Search for the cell housing the specified text and yield its [x, y] center coordinate. 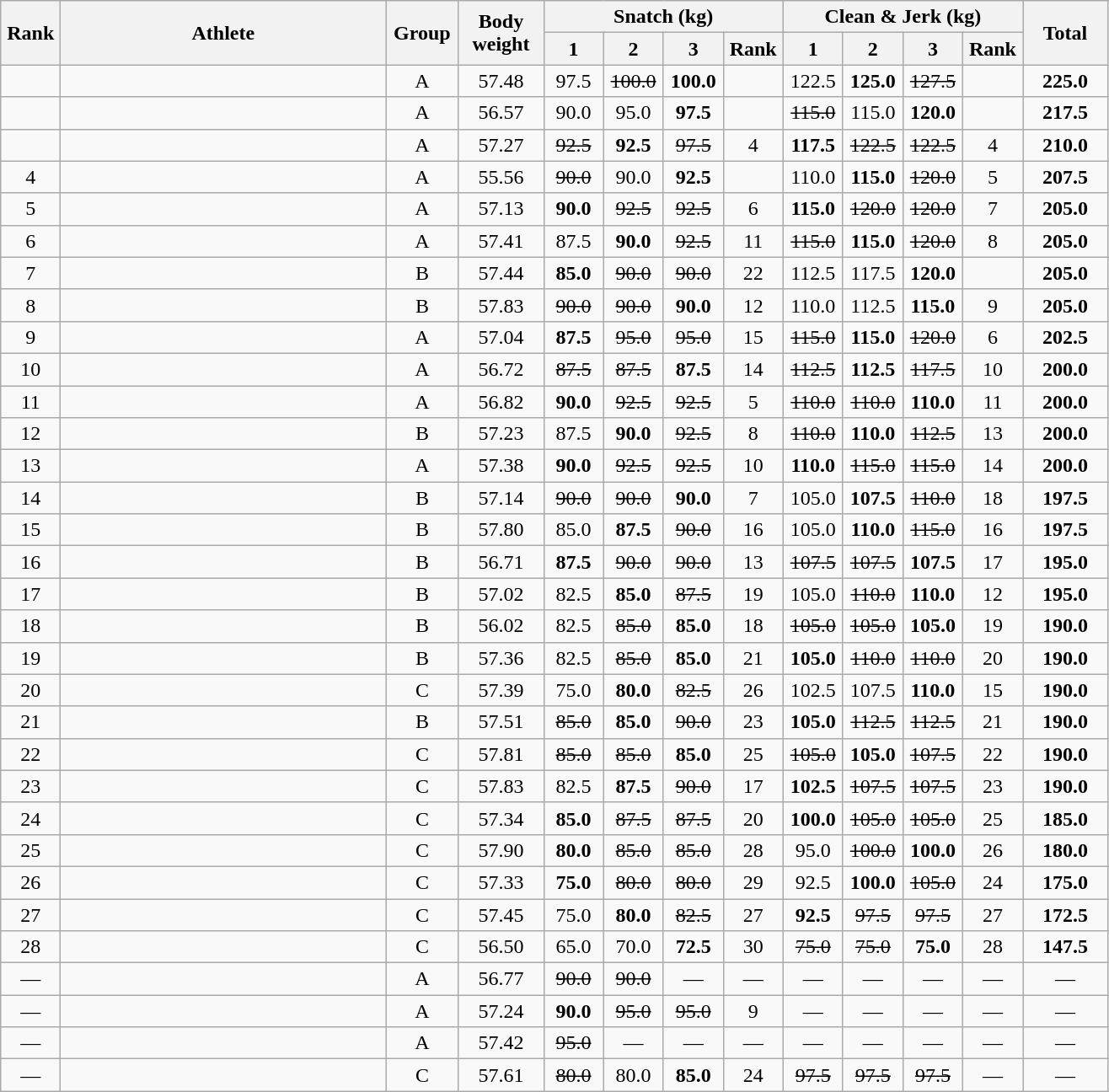
Clean & Jerk (kg) [903, 17]
57.61 [501, 1075]
207.5 [1065, 177]
Athlete [223, 33]
56.72 [501, 369]
125.0 [873, 81]
56.77 [501, 979]
57.27 [501, 145]
172.5 [1065, 914]
57.48 [501, 81]
57.80 [501, 530]
30 [753, 947]
57.14 [501, 498]
225.0 [1065, 81]
57.34 [501, 818]
185.0 [1065, 818]
70.0 [634, 947]
202.5 [1065, 337]
Body weight [501, 33]
57.39 [501, 690]
57.24 [501, 1011]
56.71 [501, 562]
147.5 [1065, 947]
57.23 [501, 434]
57.04 [501, 337]
72.5 [693, 947]
Group [422, 33]
175.0 [1065, 882]
57.45 [501, 914]
Snatch (kg) [663, 17]
29 [753, 882]
127.5 [932, 81]
217.5 [1065, 113]
57.42 [501, 1043]
57.13 [501, 209]
57.51 [501, 722]
56.02 [501, 626]
56.57 [501, 113]
57.41 [501, 241]
57.38 [501, 466]
55.56 [501, 177]
210.0 [1065, 145]
57.90 [501, 850]
57.36 [501, 658]
57.81 [501, 754]
56.50 [501, 947]
180.0 [1065, 850]
Total [1065, 33]
65.0 [573, 947]
57.33 [501, 882]
57.44 [501, 273]
57.02 [501, 594]
56.82 [501, 402]
